Return the [x, y] coordinate for the center point of the cell that contains the specified text.  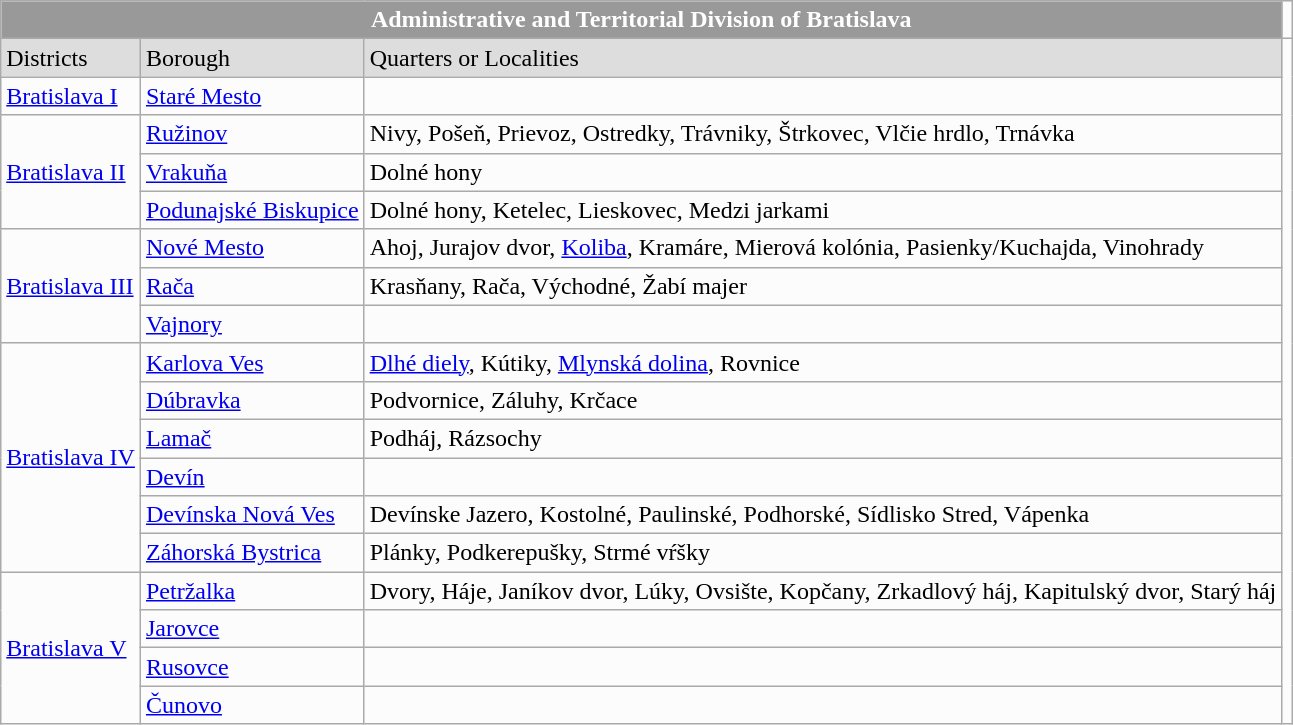
Lamač [252, 438]
Vajnory [252, 324]
Quarters or Localities [823, 58]
Nové Mesto [252, 248]
Administrative and Territorial Division of Bratislava [642, 20]
Petržalka [252, 591]
Bratislava I [71, 96]
Podháj, Rázsochy [823, 438]
Rusovce [252, 667]
Devín [252, 477]
Jarovce [252, 629]
Plánky, Podkerepušky, Strmé vŕšky [823, 553]
Districts [71, 58]
Dvory, Háje, Janíkov dvor, Lúky, Ovsište, Kopčany, Zrkadlový háj, Kapitulský dvor, Starý háj [823, 591]
Podunajské Biskupice [252, 210]
Vrakuňa [252, 172]
Nivy, Pošeň, Prievoz, Ostredky, Trávniky, Štrkovec, Vlčie hrdlo, Trnávka [823, 134]
Staré Mesto [252, 96]
Dolné hony, Ketelec, Lieskovec, Medzi jarkami [823, 210]
Dolné hony [823, 172]
Devínske Jazero, Kostolné, Paulinské, Podhorské, Sídlisko Stred, Vápenka [823, 515]
Ahoj, Jurajov dvor, Koliba, Kramáre, Mierová kolónia, Pasienky/Kuchajda, Vinohrady [823, 248]
Bratislava IV [71, 457]
Devínska Nová Ves [252, 515]
Bratislava III [71, 286]
Borough [252, 58]
Dúbravka [252, 400]
Bratislava II [71, 172]
Podvornice, Záluhy, Krčace [823, 400]
Rača [252, 286]
Čunovo [252, 705]
Krasňany, Rača, Východné, Žabí majer [823, 286]
Dlhé diely, Kútiky, Mlynská dolina, Rovnice [823, 362]
Karlova Ves [252, 362]
Záhorská Bystrica [252, 553]
Bratislava V [71, 648]
Ružinov [252, 134]
